Extract the [X, Y] coordinate from the center of the cell holding the provided text.  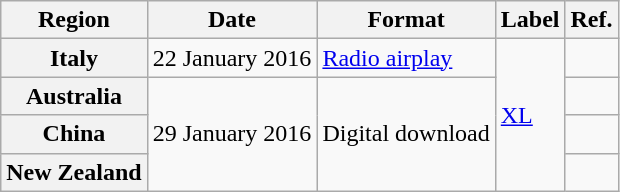
29 January 2016 [232, 134]
Italy [74, 58]
Region [74, 20]
Ref. [592, 20]
XL [530, 115]
Digital download [406, 134]
Label [530, 20]
22 January 2016 [232, 58]
China [74, 134]
Date [232, 20]
New Zealand [74, 172]
Australia [74, 96]
Format [406, 20]
Radio airplay [406, 58]
